From the cell containing the given text, extract its center point as [X, Y] coordinate. 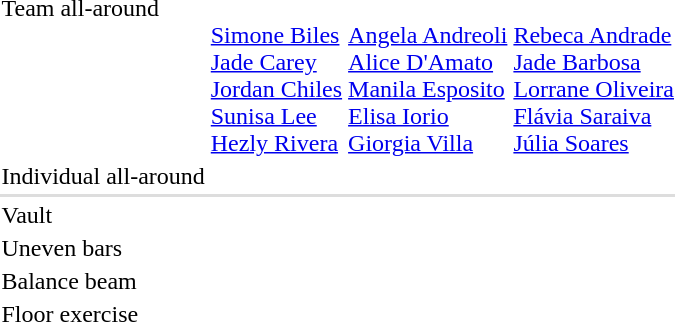
Vault [103, 215]
Uneven bars [103, 248]
Balance beam [103, 281]
Individual all-around [103, 176]
